Return the (X, Y) coordinate for the center point of the cell that contains the specified text.  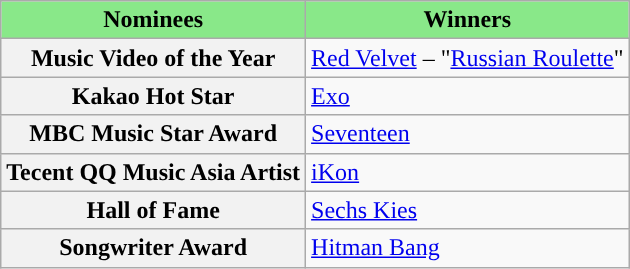
Winners (468, 20)
Music Video of the Year (154, 58)
Songwriter Award (154, 248)
Tecent QQ Music Asia Artist (154, 172)
Sechs Kies (468, 210)
Nominees (154, 20)
iKon (468, 172)
Red Velvet – "Russian Roulette" (468, 58)
Seventeen (468, 134)
MBC Music Star Award (154, 134)
Kakao Hot Star (154, 96)
Hitman Bang (468, 248)
Exo (468, 96)
Hall of Fame (154, 210)
